Return the (x, y) coordinate for the center point of the cell that contains the specified text.  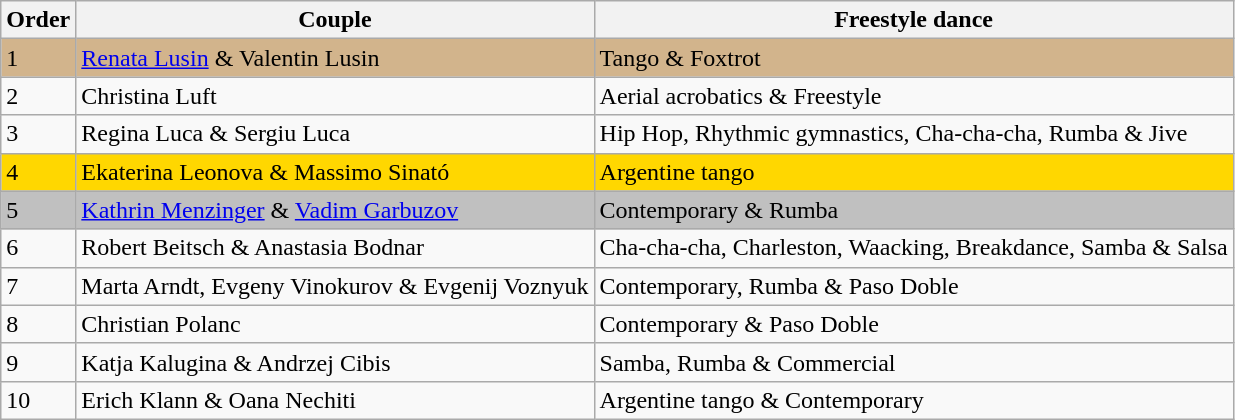
Renata Lusin & Valentin Lusin (335, 58)
Freestyle dance (914, 20)
Contemporary & Paso Doble (914, 324)
3 (38, 134)
Order (38, 20)
Regina Luca & Sergiu Luca (335, 134)
Hip Hop, Rhythmic gymnastics, Cha-cha-cha, Rumba & Jive (914, 134)
1 (38, 58)
Cha-cha-cha, Charleston, Waacking, Breakdance, Samba & Salsa (914, 248)
Aerial acrobatics & Freestyle (914, 96)
Kathrin Menzinger & Vadim Garbuzov (335, 210)
7 (38, 286)
8 (38, 324)
4 (38, 172)
Christian Polanc (335, 324)
Contemporary & Rumba (914, 210)
10 (38, 400)
6 (38, 248)
Samba, Rumba & Commercial (914, 362)
Couple (335, 20)
Marta Arndt, Evgeny Vinokurov & Evgenij Voznyuk (335, 286)
Ekaterina Leonova & Massimo Sinató (335, 172)
Contemporary, Rumba & Paso Doble (914, 286)
Tango & Foxtrot (914, 58)
5 (38, 210)
2 (38, 96)
Argentine tango (914, 172)
Katja Kalugina & Andrzej Cibis (335, 362)
Robert Beitsch & Anastasia Bodnar (335, 248)
Argentine tango & Contemporary (914, 400)
9 (38, 362)
Christina Luft (335, 96)
Erich Klann & Oana Nechiti (335, 400)
